For the text-containing cell, return its midpoint in [X, Y] coordinate format. 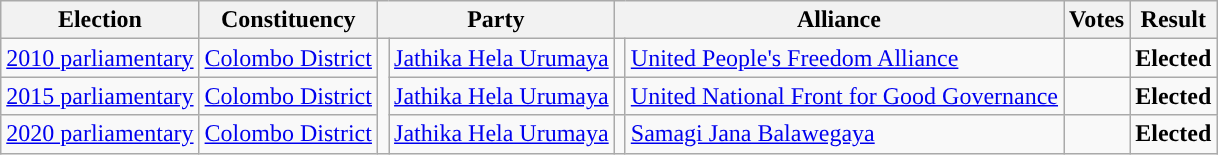
Samagi Jana Balawegaya [844, 134]
Result [1174, 20]
Votes [1097, 20]
United National Front for Good Governance [844, 96]
United People's Freedom Alliance [844, 58]
Party [496, 20]
2010 parliamentary [100, 58]
Constituency [288, 20]
2015 parliamentary [100, 96]
2020 parliamentary [100, 134]
Election [100, 20]
Alliance [838, 20]
